Provide the [X, Y] coordinate of the cell's center where the given text is located.  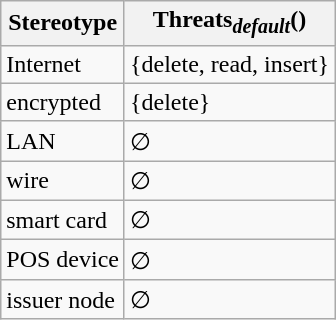
POS device [63, 260]
{delete} [229, 102]
smart card [63, 220]
Stereotype [63, 23]
encrypted [63, 102]
Internet [63, 64]
wire [63, 181]
Threatsdefault() [229, 23]
{delete, read, insert} [229, 64]
issuer node [63, 299]
LAN [63, 141]
